Search for the cell housing the specified text and yield its (x, y) center coordinate. 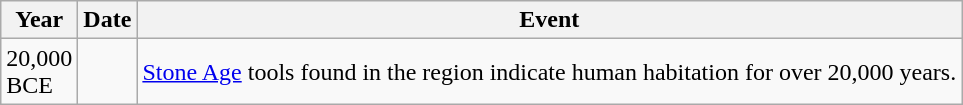
Date (108, 20)
20,000BCE (40, 72)
Event (550, 20)
Stone Age tools found in the region indicate human habitation for over 20,000 years. (550, 72)
Year (40, 20)
